Provide the [x, y] coordinate of the cell's center where the given text is located.  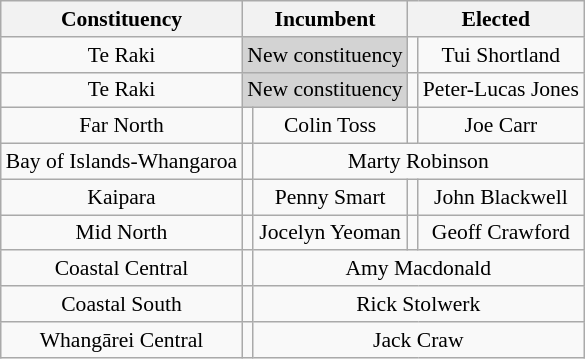
Colin Toss [330, 126]
Incumbent [324, 19]
Joe Carr [501, 126]
Elected [496, 19]
Far North [122, 126]
Bay of Islands-Whangaroa [122, 162]
Mid North [122, 233]
Jocelyn Yeoman [330, 233]
Whangārei Central [122, 340]
Jack Craw [418, 340]
Coastal South [122, 304]
Rick Stolwerk [418, 304]
Amy Macdonald [418, 269]
Penny Smart [330, 197]
Marty Robinson [418, 162]
Kaipara [122, 197]
Peter-Lucas Jones [501, 90]
Coastal Central [122, 269]
John Blackwell [501, 197]
Tui Shortland [501, 55]
Geoff Crawford [501, 233]
Constituency [122, 19]
